For the text-containing cell, return its midpoint in [x, y] coordinate format. 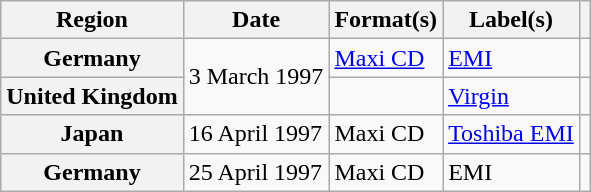
Toshiba EMI [512, 134]
Format(s) [386, 20]
Virgin [512, 96]
Date [256, 20]
United Kingdom [92, 96]
Label(s) [512, 20]
Region [92, 20]
3 March 1997 [256, 77]
25 April 1997 [256, 172]
16 April 1997 [256, 134]
Japan [92, 134]
